Extract the (x, y) coordinate from the center of the cell holding the provided text.  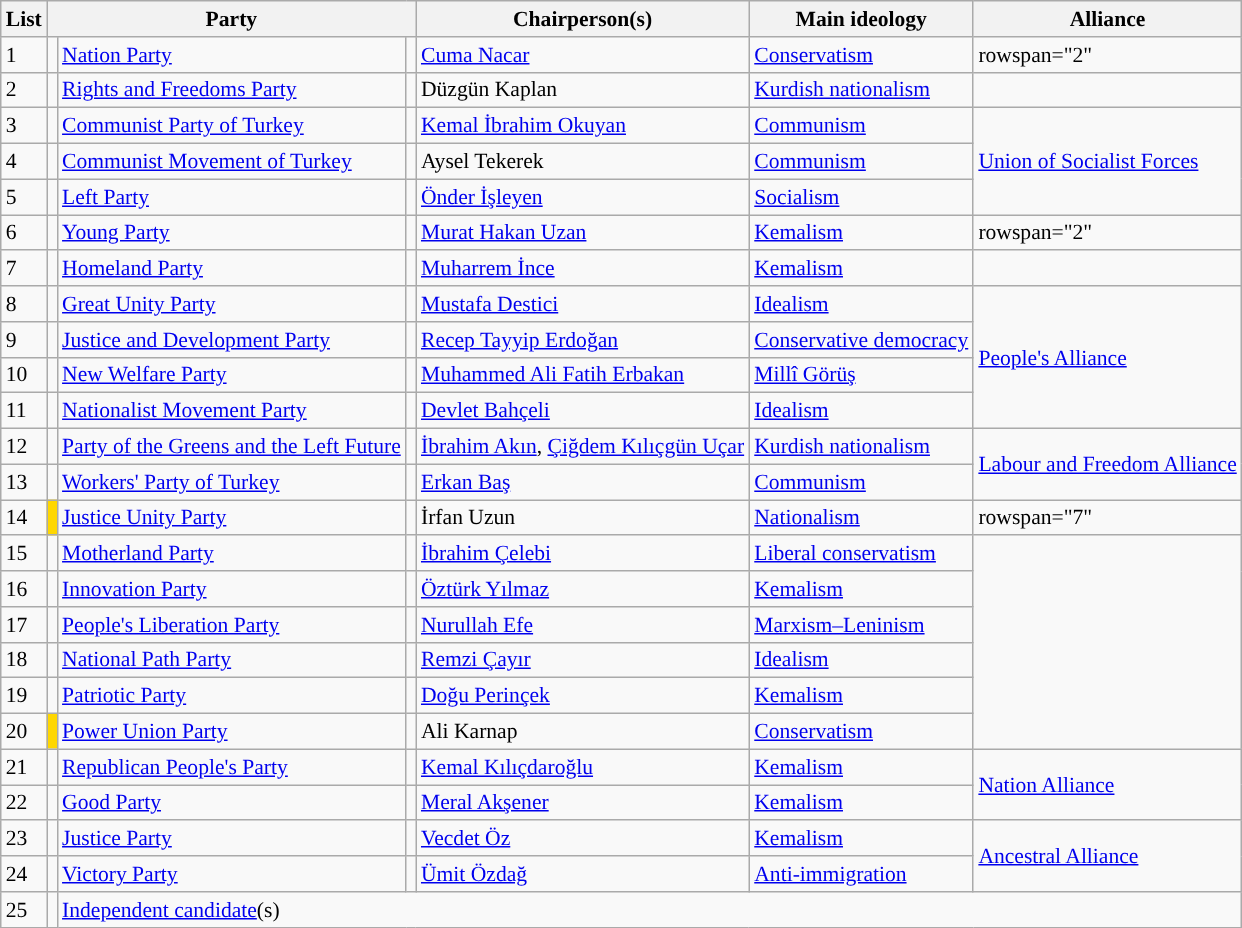
Victory Party (232, 874)
Erkan Baş (582, 482)
List (24, 19)
Union of Socialist Forces (1107, 162)
People's Alliance (1107, 357)
13 (24, 482)
Republican People's Party (232, 767)
Anti-immigration (861, 874)
24 (24, 874)
11 (24, 411)
Alliance (1107, 19)
Justice Unity Party (232, 518)
Ümit Özdağ (582, 874)
Ali Karnap (582, 732)
Doğu Perinçek (582, 696)
Nationalism (861, 518)
9 (24, 340)
Liberal conservatism (861, 554)
Marxism–Leninism (861, 625)
Aysel Tekerek (582, 162)
İrfan Uzun (582, 518)
25 (24, 910)
18 (24, 660)
People's Liberation Party (232, 625)
National Path Party (232, 660)
Labour and Freedom Alliance (1107, 464)
Party of the Greens and the Left Future (232, 447)
Düzgün Kaplan (582, 90)
16 (24, 589)
Left Party (232, 197)
Power Union Party (232, 732)
Socialism (861, 197)
Great Unity Party (232, 304)
Meral Akşener (582, 803)
Nurullah Efe (582, 625)
21 (24, 767)
Cuma Nacar (582, 55)
8 (24, 304)
Workers' Party of Turkey (232, 482)
İbrahim Akın, Çiğdem Kılıçgün Uçar (582, 447)
Murat Hakan Uzan (582, 233)
Vecdet Öz (582, 839)
Recep Tayyip Erdoğan (582, 340)
New Welfare Party (232, 375)
Nationalist Movement Party (232, 411)
Öztürk Yılmaz (582, 589)
Kemal Kılıçdaroğlu (582, 767)
20 (24, 732)
19 (24, 696)
10 (24, 375)
Kemal İbrahim Okuyan (582, 126)
Innovation Party (232, 589)
Justice and Development Party (232, 340)
Ancestral Alliance (1107, 856)
Devlet Bahçeli (582, 411)
Patriotic Party (232, 696)
Communist Movement of Turkey (232, 162)
Mustafa Destici (582, 304)
4 (24, 162)
1 (24, 55)
Muhammed Ali Fatih Erbakan (582, 375)
Independent candidate(s) (650, 910)
2 (24, 90)
Önder İşleyen (582, 197)
Muharrem İnce (582, 269)
7 (24, 269)
Remzi Çayır (582, 660)
Justice Party (232, 839)
3 (24, 126)
rowspan="7" (1107, 518)
Homeland Party (232, 269)
17 (24, 625)
Communist Party of Turkey (232, 126)
Party (232, 19)
5 (24, 197)
Nation Alliance (1107, 784)
12 (24, 447)
Rights and Freedoms Party (232, 90)
İbrahim Çelebi (582, 554)
Main ideology (861, 19)
Young Party (232, 233)
15 (24, 554)
6 (24, 233)
Conservative democracy (861, 340)
Millî Görüş (861, 375)
Nation Party (232, 55)
14 (24, 518)
23 (24, 839)
22 (24, 803)
Chairperson(s) (582, 19)
Motherland Party (232, 554)
Good Party (232, 803)
